Search for the cell housing the specified text and yield its (x, y) center coordinate. 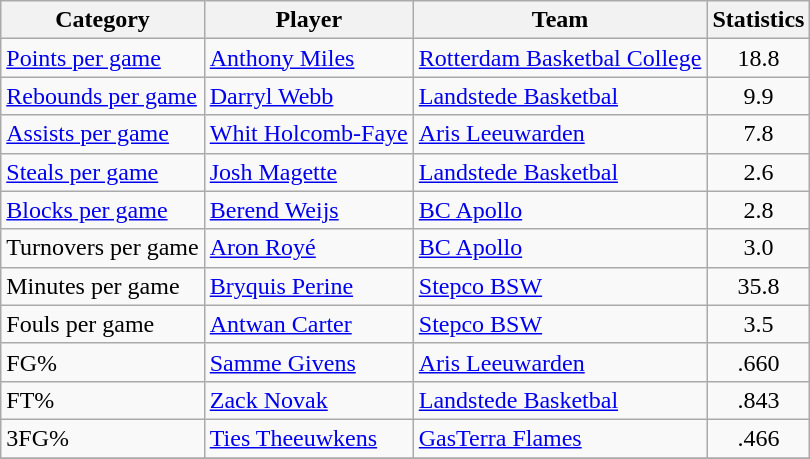
18.8 (758, 58)
Bryquis Perine (308, 286)
9.9 (758, 96)
Ties Theeuwkens (308, 438)
Berend Weijs (308, 210)
GasTerra Flames (560, 438)
FT% (102, 400)
Minutes per game (102, 286)
7.8 (758, 134)
Category (102, 20)
Team (560, 20)
Antwan Carter (308, 324)
Whit Holcomb-Faye (308, 134)
Rotterdam Basketbal College (560, 58)
FG% (102, 362)
35.8 (758, 286)
Fouls per game (102, 324)
Steals per game (102, 172)
Rebounds per game (102, 96)
Assists per game (102, 134)
Points per game (102, 58)
.660 (758, 362)
.466 (758, 438)
2.8 (758, 210)
3.0 (758, 248)
Blocks per game (102, 210)
3.5 (758, 324)
Anthony Miles (308, 58)
3FG% (102, 438)
2.6 (758, 172)
.843 (758, 400)
Zack Novak (308, 400)
Darryl Webb (308, 96)
Aron Royé (308, 248)
Josh Magette (308, 172)
Turnovers per game (102, 248)
Samme Givens (308, 362)
Player (308, 20)
Statistics (758, 20)
